Scan for the cell matching the given text and deliver its (x, y) coordinate at center. 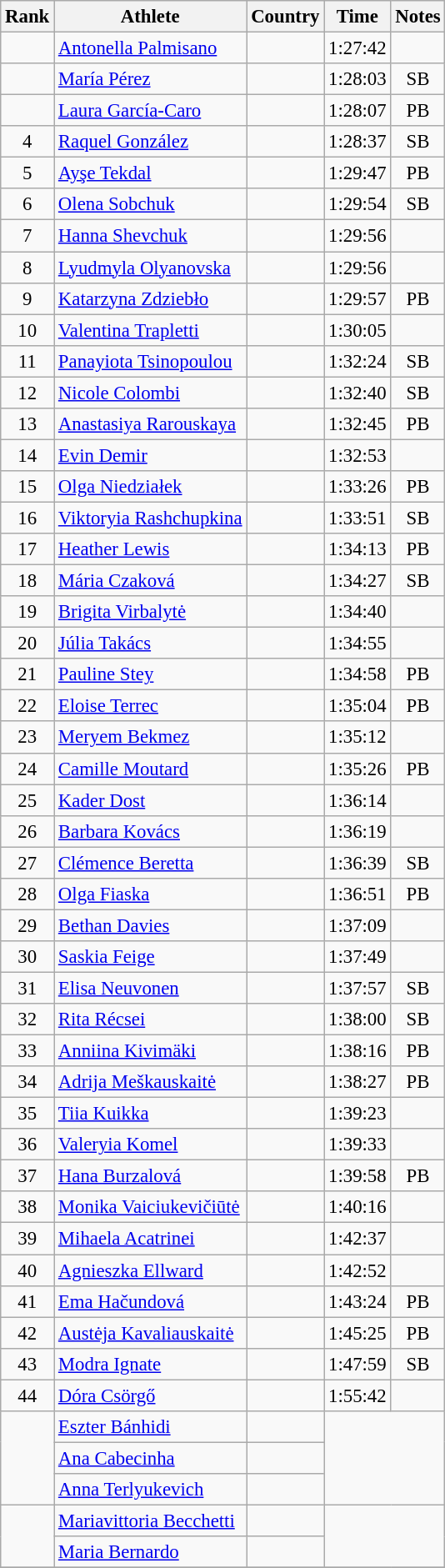
1:36:39 (357, 863)
1:37:09 (357, 925)
35 (27, 1114)
37 (27, 1176)
Anastasiya Rarouskaya (150, 424)
Antonella Palmisano (150, 48)
1:28:03 (357, 79)
1:34:40 (357, 612)
1:35:26 (357, 769)
44 (27, 1395)
1:35:04 (357, 706)
15 (27, 487)
1:39:33 (357, 1145)
Barbara Kovács (150, 831)
Agnieszka Ellward (150, 1270)
Nicole Colombi (150, 393)
1:34:13 (357, 549)
23 (27, 738)
26 (27, 831)
43 (27, 1364)
Brigita Virbalytė (150, 612)
1:39:58 (357, 1176)
Júlia Takács (150, 644)
1:35:12 (357, 738)
14 (27, 455)
34 (27, 1082)
1:36:14 (357, 800)
30 (27, 957)
Athlete (150, 17)
Olena Sobchuk (150, 204)
39 (27, 1239)
1:42:37 (357, 1239)
1:32:24 (357, 361)
1:37:49 (357, 957)
Country (285, 17)
6 (27, 204)
Eszter Bánhidi (150, 1427)
22 (27, 706)
1:32:45 (357, 424)
Notes (418, 17)
Hana Burzalová (150, 1176)
Ema Hačundová (150, 1301)
Ana Cabecinha (150, 1458)
10 (27, 330)
Dóra Csörgő (150, 1395)
21 (27, 674)
Austėja Kavaliauskaitė (150, 1333)
20 (27, 644)
Laura García-Caro (150, 111)
Evin Demir (150, 455)
Pauline Stey (150, 674)
Ayşe Tekdal (150, 173)
1:36:19 (357, 831)
25 (27, 800)
Anna Terlyukevich (150, 1490)
40 (27, 1270)
Adrija Meškauskaitė (150, 1082)
11 (27, 361)
1:36:51 (357, 894)
27 (27, 863)
1:29:54 (357, 204)
Meryem Bekmez (150, 738)
Anniina Kivimäki (150, 1051)
9 (27, 298)
24 (27, 769)
Tiia Kuikka (150, 1114)
Clémence Beretta (150, 863)
Maria Bernardo (150, 1552)
1:28:07 (357, 111)
28 (27, 894)
1:32:53 (357, 455)
Hanna Shevchuk (150, 236)
Eloise Terrec (150, 706)
1:40:16 (357, 1208)
1:34:55 (357, 644)
1:29:47 (357, 173)
Rita Récsei (150, 1019)
5 (27, 173)
1:38:00 (357, 1019)
María Pérez (150, 79)
38 (27, 1208)
Mariavittoria Becchetti (150, 1520)
1:42:52 (357, 1270)
Rank (27, 17)
36 (27, 1145)
Heather Lewis (150, 549)
Panayiota Tsinopoulou (150, 361)
1:45:25 (357, 1333)
1:32:40 (357, 393)
1:39:23 (357, 1114)
16 (27, 518)
1:34:58 (357, 674)
12 (27, 393)
1:28:37 (357, 142)
Olga Niedziałek (150, 487)
1:55:42 (357, 1395)
19 (27, 612)
1:47:59 (357, 1364)
Time (357, 17)
13 (27, 424)
17 (27, 549)
Katarzyna Zdziebło (150, 298)
8 (27, 268)
Mihaela Acatrinei (150, 1239)
7 (27, 236)
33 (27, 1051)
1:34:27 (357, 581)
Bethan Davies (150, 925)
1:30:05 (357, 330)
Raquel González (150, 142)
Valeryia Komel (150, 1145)
1:29:57 (357, 298)
Lyudmyla Olyanovska (150, 268)
1:43:24 (357, 1301)
Viktoryia Rashchupkina (150, 518)
18 (27, 581)
1:27:42 (357, 48)
Elisa Neuvonen (150, 988)
Mária Czaková (150, 581)
Olga Fiaska (150, 894)
1:38:27 (357, 1082)
31 (27, 988)
42 (27, 1333)
Modra Ignate (150, 1364)
32 (27, 1019)
Valentina Trapletti (150, 330)
Saskia Feige (150, 957)
Monika Vaiciukevičiūtė (150, 1208)
41 (27, 1301)
1:38:16 (357, 1051)
29 (27, 925)
Camille Moutard (150, 769)
1:33:51 (357, 518)
1:37:57 (357, 988)
1:33:26 (357, 487)
4 (27, 142)
Kader Dost (150, 800)
